Pinpoint the cell where the given text exists, returning its [X, Y] midpoint coordinate. 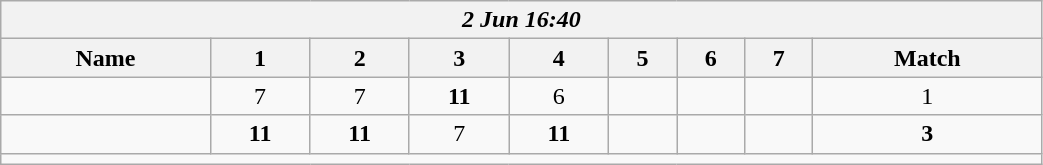
Match [928, 58]
4 [559, 58]
2 Jun 16:40 [522, 20]
5 [643, 58]
2 [360, 58]
Name [106, 58]
